Detect which cell encompasses the target text, then output its (X, Y) center coordinate. 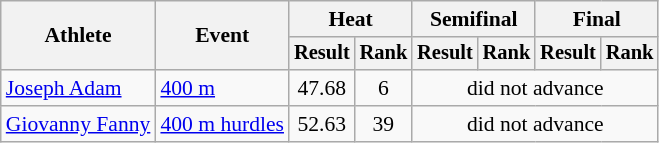
Athlete (78, 36)
Semifinal (474, 19)
Final (596, 19)
Heat (350, 19)
Giovanny Fanny (78, 124)
6 (384, 88)
47.68 (322, 88)
52.63 (322, 124)
39 (384, 124)
400 m (222, 88)
400 m hurdles (222, 124)
Event (222, 36)
Joseph Adam (78, 88)
